Scan for the cell matching the given text and deliver its (X, Y) coordinate at center. 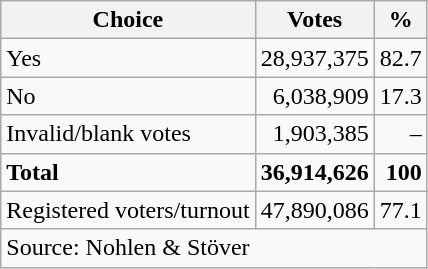
77.1 (400, 210)
36,914,626 (314, 172)
Source: Nohlen & Stöver (214, 248)
Votes (314, 20)
47,890,086 (314, 210)
Total (128, 172)
100 (400, 172)
Yes (128, 58)
Registered voters/turnout (128, 210)
Choice (128, 20)
1,903,385 (314, 134)
No (128, 96)
% (400, 20)
28,937,375 (314, 58)
6,038,909 (314, 96)
17.3 (400, 96)
Invalid/blank votes (128, 134)
82.7 (400, 58)
– (400, 134)
